For the text-containing cell, return its midpoint in [x, y] coordinate format. 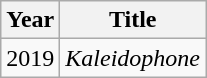
2019 [30, 58]
Title [133, 20]
Year [30, 20]
Kaleidophone [133, 58]
